Search for the cell housing the specified text and yield its [x, y] center coordinate. 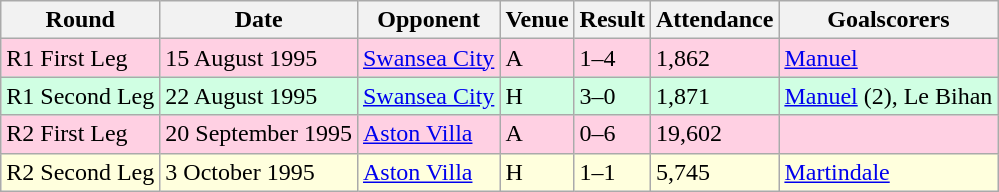
Result [612, 20]
Manuel (2), Le Bihan [888, 96]
R2 First Leg [80, 134]
Venue [537, 20]
0–6 [612, 134]
Martindale [888, 172]
Date [259, 20]
3 October 1995 [259, 172]
R1 First Leg [80, 58]
Manuel [888, 58]
Round [80, 20]
Opponent [428, 20]
15 August 1995 [259, 58]
R1 Second Leg [80, 96]
5,745 [714, 172]
22 August 1995 [259, 96]
19,602 [714, 134]
R2 Second Leg [80, 172]
Goalscorers [888, 20]
3–0 [612, 96]
1,862 [714, 58]
20 September 1995 [259, 134]
Attendance [714, 20]
1–1 [612, 172]
1,871 [714, 96]
1–4 [612, 58]
